Determine the (x, y) coordinate at the center of the cell enclosing the given text.  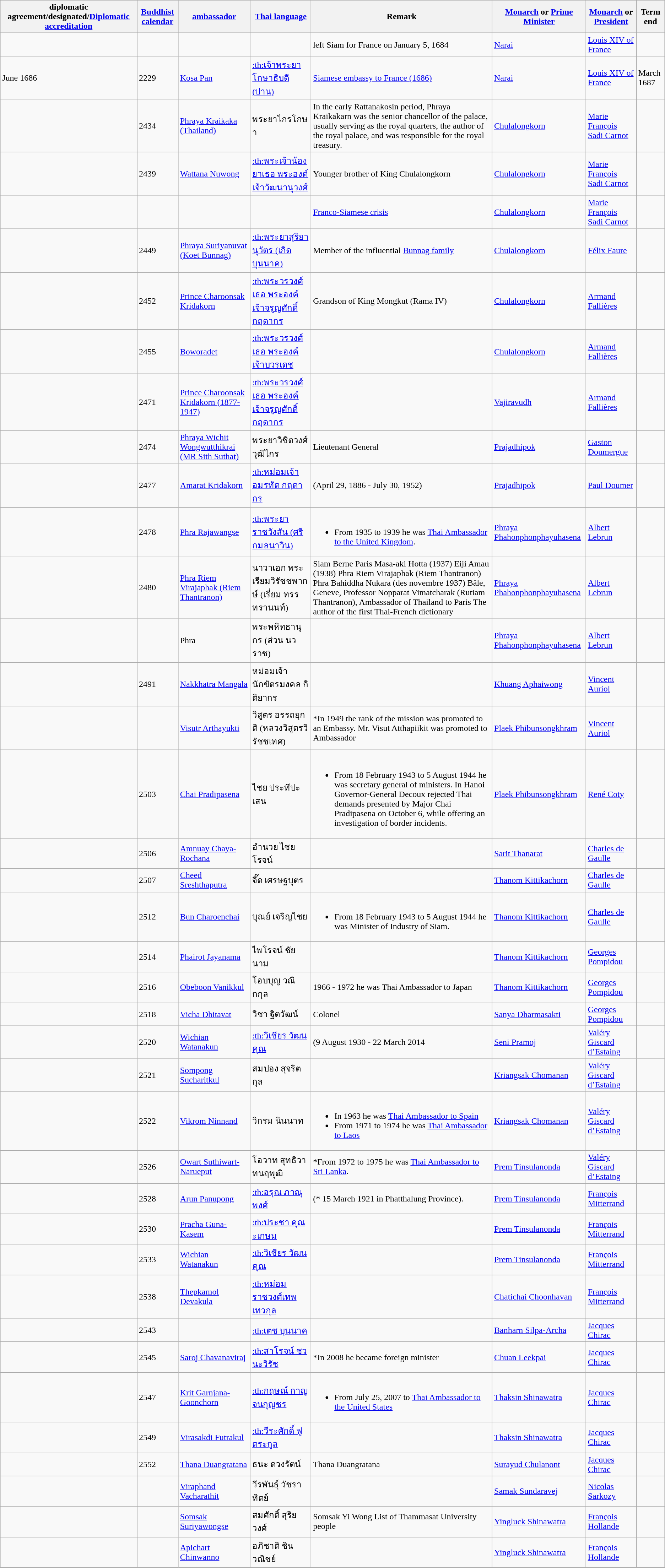
Krit Garnjana-Goonchorn (214, 1397)
Virasakdi Futrakul (214, 1437)
Khuang Aphaiwong (539, 684)
Monarch or Prime Minister (539, 17)
Apichart Chinwanno (214, 1552)
2434 (158, 126)
Samak Sundaravej (539, 1491)
1966 - 1972 he was Thai Ambassador to Japan (402, 987)
:th:สาโรจน์ ชวนะวิรัช (281, 1357)
หม่อมเจ้า นักขัตรมงคล กิติยากร (281, 684)
René Coty (611, 794)
Term end (650, 17)
ไพโรจน์ ชัยนาม (281, 957)
Chuan Leekpai (539, 1357)
:th:กฤษณ์ กาญจนกุญชร (281, 1397)
พระพหิทธานุกร (ส่วน นวราช) (281, 640)
2491 (158, 684)
สมปอง สุจริตกุล (281, 1075)
2455 (158, 352)
Phra Rajawangse (214, 532)
ธนะ ดวงรัตน์ (281, 1464)
2503 (158, 794)
Surayud Chulanont (539, 1464)
วิสูตร อรรถยุกติ (หลวงวิสูตรวิรัชชเทศ) (281, 728)
โอวาท สุทธิวาทนฤพุฒิ (281, 1167)
Vicha Dhitavat (214, 1014)
Arun Panupong (214, 1199)
Boworadet (214, 352)
From 1935 to 1939 he was Thai Ambassador to the United Kingdom. (402, 532)
โอบบุญ วณิกกุล (281, 987)
In 1963 he was Thai Ambassador to SpainFrom 1971 to 1974 he was Thai Ambassador to Laos (402, 1121)
Cheed Sreshthaputra (214, 880)
Gaston Doumergue (611, 447)
*In 1949 the rank of the mission was promoted to an Embassy. Mr. Visut Atthapiikit was promoted to Ambassador (402, 728)
Grandson of King Mongkut (Rama IV) (402, 301)
Phra (214, 640)
Siamese embassy to France (1686) (402, 78)
ambassador (214, 17)
2533 (158, 1260)
2512 (158, 917)
บุณย์ เจริญไชย (281, 917)
อำนวย ไชยโรจน์ (281, 853)
Visutr Arthayukti (214, 728)
2507 (158, 880)
Lieutenant General (402, 447)
:th:พระวรวงศ์เธอ พระองค์เจ้าบวรเดช (281, 352)
Franco-Siamese crisis (402, 212)
2514 (158, 957)
2477 (158, 485)
2478 (158, 532)
วิชา ฐิตวัฒน์ (281, 1014)
*From 1972 to 1975 he was Thai Ambassador to Sri Lanka. (402, 1167)
Prince Charoonsak Kridakorn (214, 301)
:th:พระยาสุริยานุวัตร (เกิด บุนนาค) (281, 250)
Paul Doumer (611, 485)
Thai language (281, 17)
Buddhist calendar (158, 17)
:th:เตช บุนนาค (281, 1330)
2471 (158, 402)
Younger brother of King Chulalongkorn (402, 174)
:th:อรุณ ภาณุพงศ์ (281, 1199)
2528 (158, 1199)
2543 (158, 1330)
(9 August 1930 - 22 March 2014 (402, 1042)
2547 (158, 1397)
2516 (158, 987)
Sarit Thanarat (539, 853)
Amarat Kridakorn (214, 485)
Pracha Guna-Kasem (214, 1229)
:th:วีระศักดิ์ ฟูตระกูล (281, 1437)
2480 (158, 587)
Kosa Pan (214, 78)
Somsak Yi Wong List of Thammasat University people (402, 1522)
Obeboon Vanikkul (214, 987)
Member of the influential Bunnag family (402, 250)
วีรพันธุ์ วัชราทิตย์ (281, 1491)
Wattana Nuwong (214, 174)
Thepkamol Devakula (214, 1297)
2439 (158, 174)
Phra Riem Virajaphak (Riem Thantranon) (214, 587)
Somsak Suriyawongse (214, 1522)
From 18 February 1943 to 5 August 1944 he was Minister of Industry of Siam. (402, 917)
อภิชาติ ชินวณิชย์ (281, 1552)
2452 (158, 301)
:th:ประชา คุณะเกษม (281, 1229)
Nakkhatra Mangala (214, 684)
Amnuay Chaya-Rochana (214, 853)
*In 2008 he became foreign minister (402, 1357)
2518 (158, 1014)
2530 (158, 1229)
2552 (158, 1464)
:th:พระยาราชวังสัน (ศรี กมลนาวิน) (281, 532)
March 1687 (650, 78)
Félix Faure (611, 250)
Vajiravudh (539, 402)
left Siam for France on January 5, 1684 (402, 45)
2449 (158, 250)
Phairot Jayanama (214, 957)
(April 29, 1886 - July 30, 1952) (402, 485)
2474 (158, 447)
Saroj Chavanaviraj (214, 1357)
From July 25, 2007 to Thai Ambassador to the United States (402, 1397)
2538 (158, 1297)
:th:พระเจ้าน้องยาเธอ พระองค์เจ้าวัฒนานุวงศ์ (281, 174)
2520 (158, 1042)
:th:เจ้าพระยาโกษาธิบดี (ปาน) (281, 78)
Monarch or President (611, 17)
2522 (158, 1121)
สมศักดิ์ สุริยวงศ์ (281, 1522)
2526 (158, 1167)
Chai Pradipasena (214, 794)
Nicolas Sarkozy (611, 1491)
Seni Pramoj (539, 1042)
พระยาไกรโกษา (281, 126)
June 1686 (69, 78)
2506 (158, 853)
วิกรม นินนาท (281, 1121)
จี๊ด เศรษฐบุตร (281, 880)
2229 (158, 78)
Banharn Silpa-Archa (539, 1330)
2545 (158, 1357)
Remark (402, 17)
Owart Suthiwart-Narueput (214, 1167)
2549 (158, 1437)
2521 (158, 1075)
diplomatic agreement/designated/Diplomatic accreditation (69, 17)
(* 15 March 1921 in Phatthalung Province). (402, 1199)
:th:หม่อมเจ้าอมรทัต กฤดากร (281, 485)
ไชย ประทีปะเสน (281, 794)
Phraya Kraikaka (Thailand) (214, 126)
Bun Charoenchai (214, 917)
Phraya Suriyanuvat (Koet Bunnag) (214, 250)
Sompong Sucharitkul (214, 1075)
Sanya Dharmasakti (539, 1014)
Prince Charoonsak Kridakorn (1877-1947) (214, 402)
Vikrom Ninnand (214, 1121)
Colonel (402, 1014)
นาวาเอก พระเรียมวิรัชชพากษ์ (เรี่ยม ทรรทรานนท์) (281, 587)
พระยาวิชิตวงศ์วุฒิไกร (281, 447)
Viraphand Vacharathit (214, 1491)
:th:หม่อมราชวงศ์เทพ เทวกุล (281, 1297)
Chatichai Choonhavan (539, 1297)
Phraya Wichit Wongwutthikrai (MR Sith Suthat) (214, 447)
